Return the (X, Y) coordinate for the center point of the cell that contains the specified text.  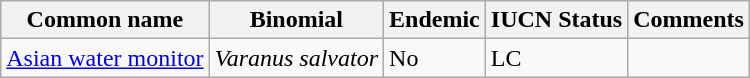
Binomial (296, 20)
No (435, 58)
Varanus salvator (296, 58)
Comments (689, 20)
Common name (105, 20)
Asian water monitor (105, 58)
IUCN Status (556, 20)
Endemic (435, 20)
LC (556, 58)
